Provide the [X, Y] coordinate of the cell's center where the given text is located.  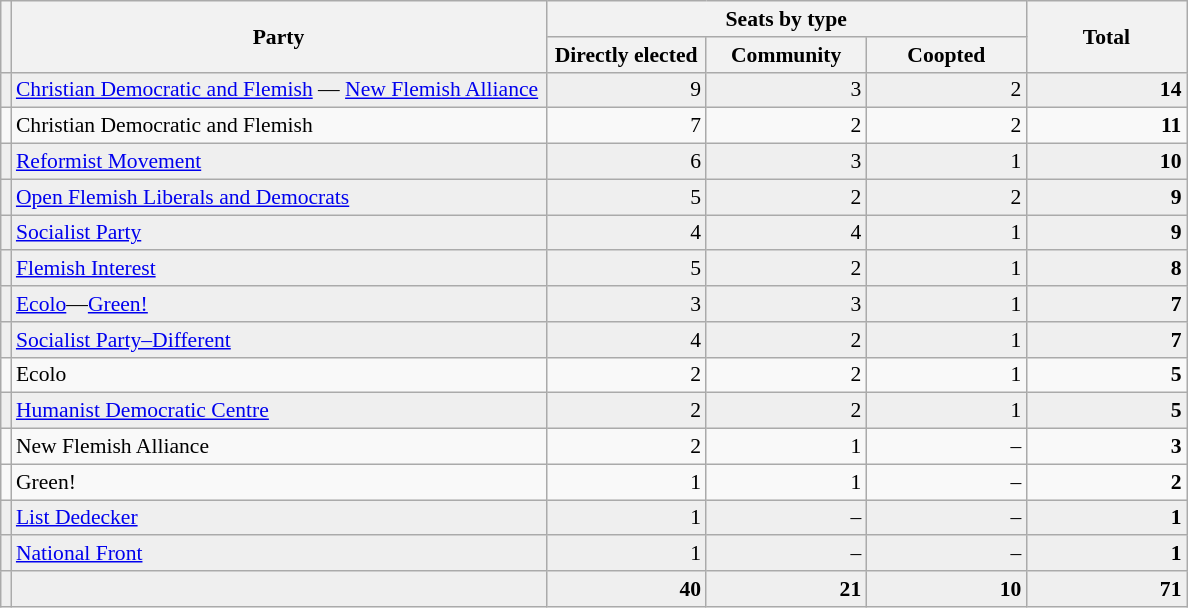
Socialist Party [278, 233]
Ecolo [278, 375]
Directly elected [626, 55]
Socialist Party–Different [278, 340]
8 [1106, 269]
List Dedecker [278, 518]
New Flemish Alliance [278, 447]
Christian Democratic and Flemish — New Flemish Alliance [278, 90]
Christian Democratic and Flemish [278, 126]
6 [626, 162]
Total [1106, 36]
Party [278, 36]
Flemish Interest [278, 269]
Open Flemish Liberals and Democrats [278, 197]
Green! [278, 482]
11 [1106, 126]
40 [626, 589]
Humanist Democratic Centre [278, 411]
Seats by type [786, 19]
14 [1106, 90]
21 [786, 589]
Reformist Movement [278, 162]
Community [786, 55]
Coopted [946, 55]
National Front [278, 554]
Ecolo—Green! [278, 304]
71 [1106, 589]
